For the text-containing cell, return its midpoint in (X, Y) coordinate format. 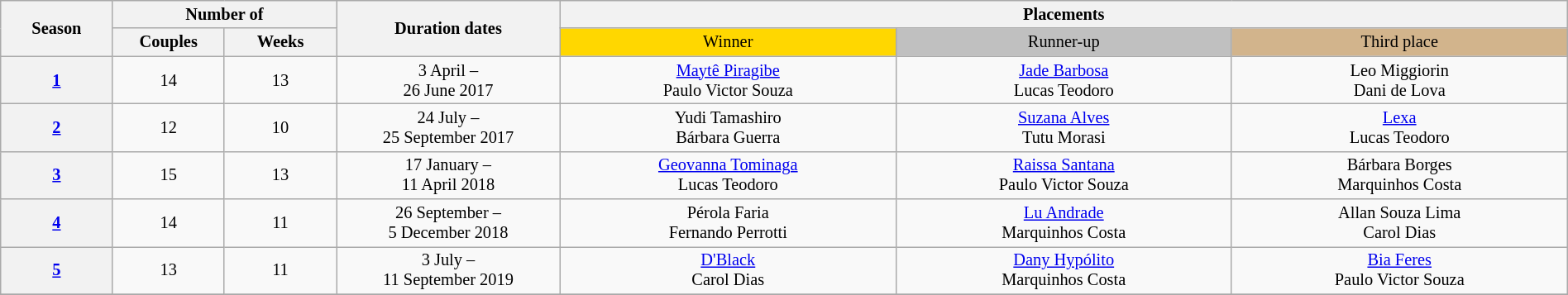
Bia FeresPaulo Victor Souza (1399, 270)
Dany HypólitoMarquinhos Costa (1064, 270)
Yudi TamashiroBárbara Guerra (728, 127)
Geovanna TominagaLucas Teodoro (728, 175)
2 (56, 127)
Suzana AlvesTutu Morasi (1064, 127)
10 (280, 127)
Allan Souza LimaCarol Dias (1399, 223)
Weeks (280, 42)
5 (56, 270)
Number of (225, 14)
Maytê PiragibePaulo Victor Souza (728, 80)
Pérola FariaFernando Perrotti (728, 223)
17 January –11 April 2018 (448, 175)
Raissa SantanaPaulo Victor Souza (1064, 175)
12 (169, 127)
1 (56, 80)
Runner-up (1064, 42)
26 September –5 December 2018 (448, 223)
3 April –26 June 2017 (448, 80)
Leo MiggiorinDani de Lova (1399, 80)
3 July –11 September 2019 (448, 270)
Winner (728, 42)
Season (56, 28)
Placements (1064, 14)
D'BlackCarol Dias (728, 270)
Third place (1399, 42)
Jade BarbosaLucas Teodoro (1064, 80)
Duration dates (448, 28)
LexaLucas Teodoro (1399, 127)
Couples (169, 42)
3 (56, 175)
15 (169, 175)
Bárbara BorgesMarquinhos Costa (1399, 175)
24 July –25 September 2017 (448, 127)
Lu AndradeMarquinhos Costa (1064, 223)
4 (56, 223)
